For the text-containing cell, return its midpoint in (x, y) coordinate format. 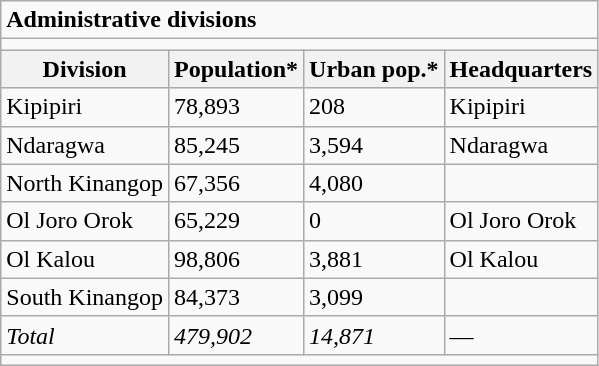
3,099 (374, 297)
85,245 (236, 145)
67,356 (236, 183)
Division (85, 69)
Total (85, 335)
3,594 (374, 145)
Administrative divisions (300, 20)
14,871 (374, 335)
208 (374, 107)
3,881 (374, 259)
78,893 (236, 107)
4,080 (374, 183)
— (521, 335)
Population* (236, 69)
84,373 (236, 297)
0 (374, 221)
65,229 (236, 221)
North Kinangop (85, 183)
Headquarters (521, 69)
479,902 (236, 335)
98,806 (236, 259)
Urban pop.* (374, 69)
South Kinangop (85, 297)
